Find where the given text appears and provide that cell's center as [X, Y] coordinate. 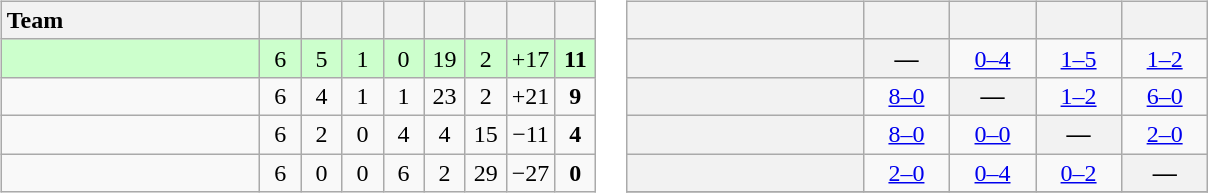
9 [576, 96]
15 [486, 134]
0–2 [1079, 173]
23 [444, 96]
−11 [530, 134]
1–5 [1079, 58]
19 [444, 58]
+17 [530, 58]
11 [576, 58]
0–0 [992, 134]
+21 [530, 96]
29 [486, 173]
−27 [530, 173]
6–0 [1165, 96]
5 [322, 58]
Team [130, 20]
